Detect which cell encompasses the target text, then output its (X, Y) center coordinate. 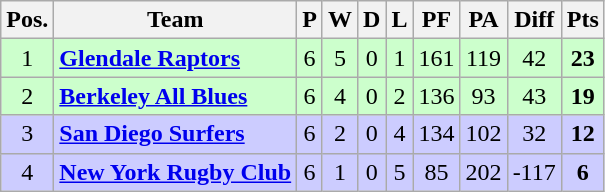
Team (176, 20)
-117 (534, 172)
W (340, 20)
134 (436, 134)
161 (436, 58)
New York Rugby Club (176, 172)
12 (582, 134)
P (310, 20)
23 (582, 58)
43 (534, 96)
PA (484, 20)
85 (436, 172)
93 (484, 96)
San Diego Surfers (176, 134)
119 (484, 58)
D (371, 20)
Berkeley All Blues (176, 96)
202 (484, 172)
42 (534, 58)
L (400, 20)
102 (484, 134)
Diff (534, 20)
136 (436, 96)
32 (534, 134)
Pts (582, 20)
PF (436, 20)
3 (28, 134)
Pos. (28, 20)
Glendale Raptors (176, 58)
19 (582, 96)
